Capture the cell that displays the provided text and extract its [x, y] central coordinate. 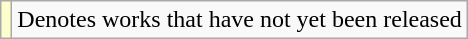
Denotes works that have not yet been released [240, 20]
